Scan for the cell matching the given text and deliver its (x, y) coordinate at center. 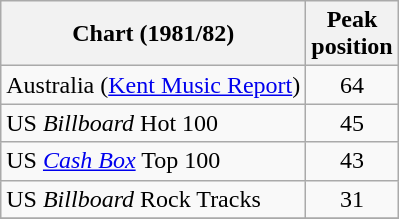
43 (352, 161)
US Billboard Rock Tracks (154, 199)
US Cash Box Top 100 (154, 161)
31 (352, 199)
Australia (Kent Music Report) (154, 85)
Chart (1981/82) (154, 34)
64 (352, 85)
Peakposition (352, 34)
45 (352, 123)
US Billboard Hot 100 (154, 123)
